Find where the given text appears and provide that cell's center as [x, y] coordinate. 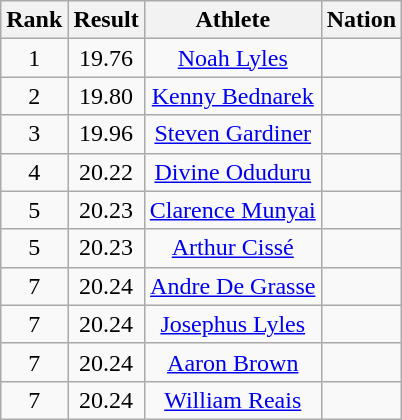
Clarence Munyai [232, 210]
Rank [34, 20]
4 [34, 172]
19.76 [106, 58]
Athlete [232, 20]
19.80 [106, 96]
William Reais [232, 400]
Nation [361, 20]
Result [106, 20]
20.22 [106, 172]
Aaron Brown [232, 362]
Divine Oduduru [232, 172]
Josephus Lyles [232, 324]
Arthur Cissé [232, 248]
Andre De Grasse [232, 286]
19.96 [106, 134]
2 [34, 96]
1 [34, 58]
Kenny Bednarek [232, 96]
3 [34, 134]
Steven Gardiner [232, 134]
Noah Lyles [232, 58]
